Detect which cell encompasses the target text, then output its (X, Y) center coordinate. 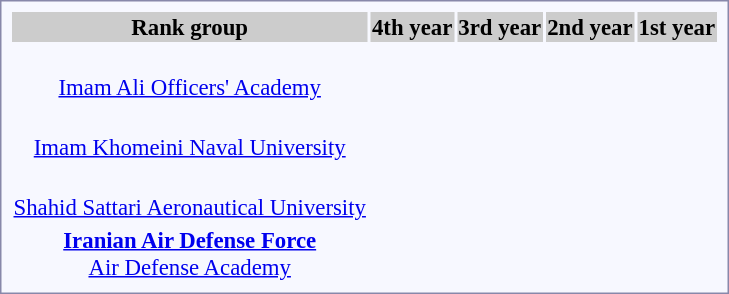
Rank group (190, 27)
Shahid Sattari Aeronautical University (190, 194)
1st year (677, 27)
Imam Ali Officers' Academy (190, 74)
4th year (412, 27)
Imam Khomeini Naval University (190, 134)
Iranian Air Defense ForceAir Defense Academy (190, 254)
3rd year (500, 27)
2nd year (590, 27)
